Return the (X, Y) coordinate for the center point of the cell that contains the specified text.  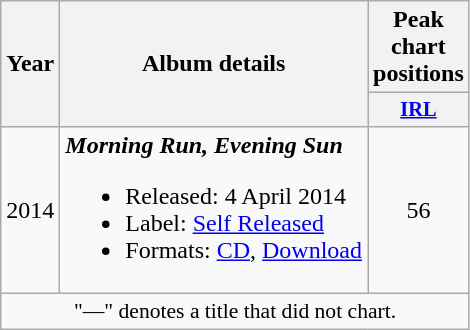
Album details (214, 64)
"—" denotes a title that did not chart. (236, 312)
IRL (419, 110)
Morning Run, Evening SunReleased: 4 April 2014Label: Self ReleasedFormats: CD, Download (214, 210)
56 (419, 210)
2014 (30, 210)
Peak chart positions (419, 47)
Year (30, 64)
